From the cell containing the given text, extract its center point as [x, y] coordinate. 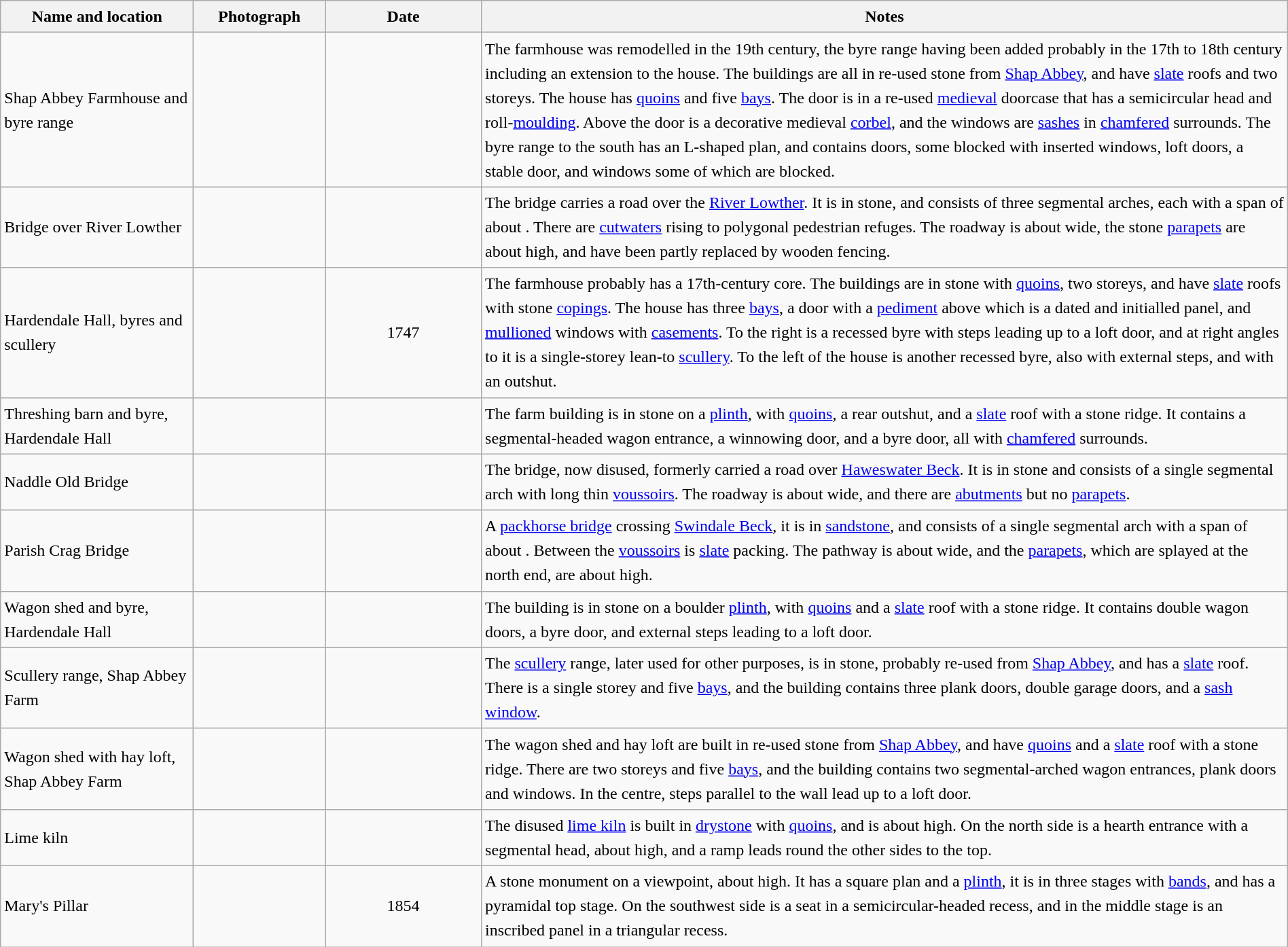
Notes [884, 16]
Parish Crag Bridge [97, 550]
Threshing barn and byre,Hardendale Hall [97, 425]
Scullery range, Shap Abbey Farm [97, 687]
Shap Abbey Farmhouse and byre range [97, 110]
Photograph [260, 16]
Name and location [97, 16]
Hardendale Hall, byres and scullery [97, 333]
Lime kiln [97, 837]
Mary's Pillar [97, 906]
Bridge over River Lowther [97, 227]
Date [404, 16]
1854 [404, 906]
Wagon shed with hay loft,Shap Abbey Farm [97, 769]
Naddle Old Bridge [97, 482]
1747 [404, 333]
Wagon shed and byre, Hardendale Hall [97, 620]
